Capture the cell that displays the provided text and extract its (X, Y) central coordinate. 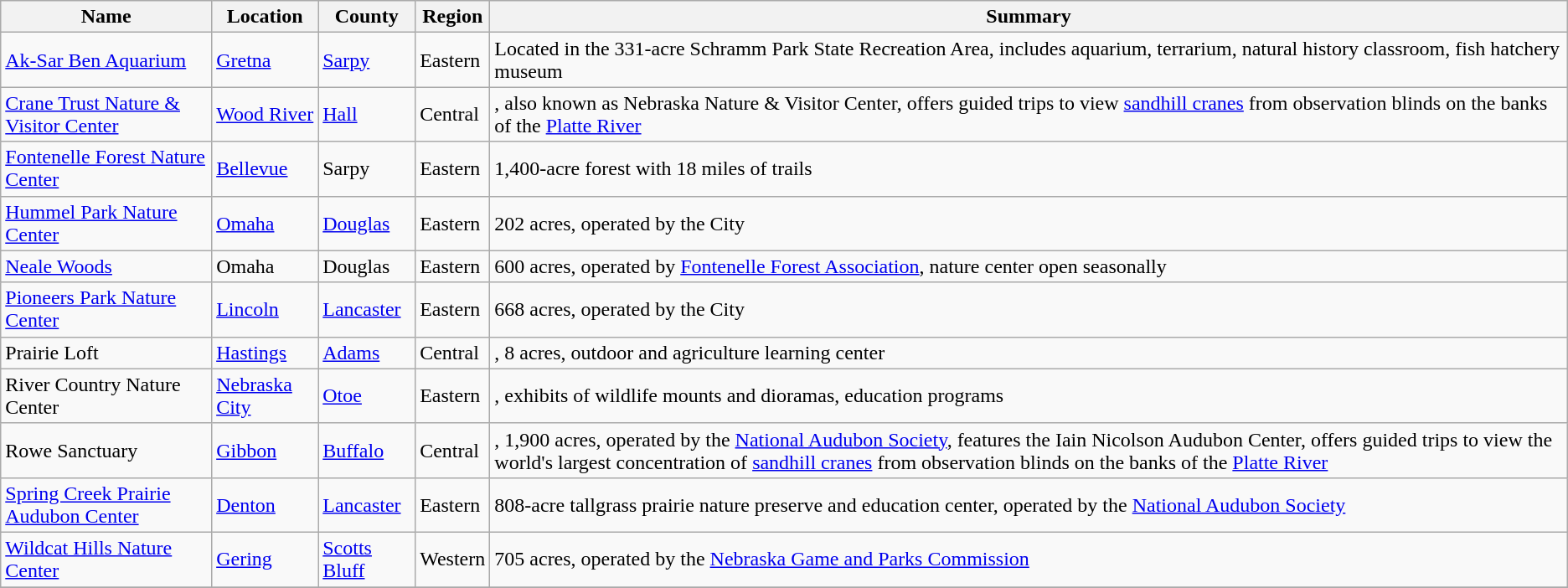
Scotts Bluff (367, 560)
Spring Creek Prairie Audubon Center (106, 504)
Located in the 331-acre Schramm Park State Recreation Area, includes aquarium, terrarium, natural history classroom, fish hatchery museum (1029, 60)
705 acres, operated by the Nebraska Game and Parks Commission (1029, 560)
Ak-Sar Ben Aquarium (106, 60)
Denton (265, 504)
Crane Trust Nature & Visitor Center (106, 114)
Hall (367, 114)
Wood River (265, 114)
Region (452, 17)
Wildcat Hills Nature Center (106, 560)
668 acres, operated by the City (1029, 310)
600 acres, operated by Fontenelle Forest Association, nature center open seasonally (1029, 266)
Summary (1029, 17)
Fontenelle Forest Nature Center (106, 169)
Buffalo (367, 451)
Hastings (265, 353)
1,400-acre forest with 18 miles of trails (1029, 169)
Rowe Sanctuary (106, 451)
Hummel Park Nature Center (106, 223)
808-acre tallgrass prairie nature preserve and education center, operated by the National Audubon Society (1029, 504)
Prairie Loft (106, 353)
202 acres, operated by the City (1029, 223)
Name (106, 17)
, exhibits of wildlife mounts and dioramas, education programs (1029, 395)
River Country Nature Center (106, 395)
Location (265, 17)
, 8 acres, outdoor and agriculture learning center (1029, 353)
Bellevue (265, 169)
Gretna (265, 60)
Gibbon (265, 451)
Otoe (367, 395)
Pioneers Park Nature Center (106, 310)
County (367, 17)
Adams (367, 353)
Lincoln (265, 310)
Western (452, 560)
Gering (265, 560)
Neale Woods (106, 266)
Nebraska City (265, 395)
